For the text-containing cell, return its midpoint in [X, Y] coordinate format. 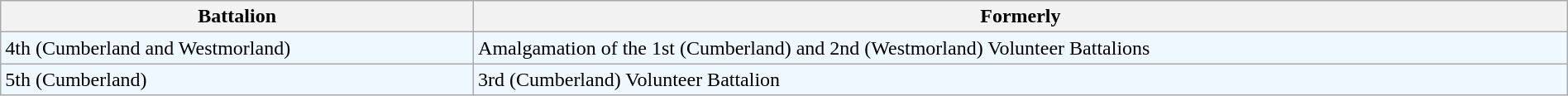
Amalgamation of the 1st (Cumberland) and 2nd (Westmorland) Volunteer Battalions [1021, 48]
Battalion [237, 17]
Formerly [1021, 17]
5th (Cumberland) [237, 79]
3rd (Cumberland) Volunteer Battalion [1021, 79]
4th (Cumberland and Westmorland) [237, 48]
